Scan for the cell matching the given text and deliver its (x, y) coordinate at center. 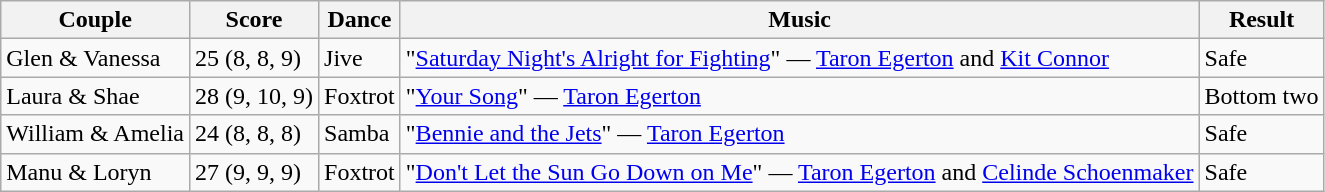
"Saturday Night's Alright for Fighting" — Taron Egerton and Kit Connor (800, 58)
Music (800, 20)
"Bennie and the Jets" — Taron Egerton (800, 134)
Couple (96, 20)
Result (1262, 20)
Score (254, 20)
25 (8, 8, 9) (254, 58)
27 (9, 9, 9) (254, 172)
Glen & Vanessa (96, 58)
Bottom two (1262, 96)
Laura & Shae (96, 96)
"Your Song" — Taron Egerton (800, 96)
William & Amelia (96, 134)
Dance (360, 20)
Jive (360, 58)
24 (8, 8, 8) (254, 134)
Manu & Loryn (96, 172)
"Don't Let the Sun Go Down on Me" — Taron Egerton and Celinde Schoenmaker (800, 172)
Samba (360, 134)
28 (9, 10, 9) (254, 96)
